Return the (X, Y) coordinate for the center point of the cell that contains the specified text.  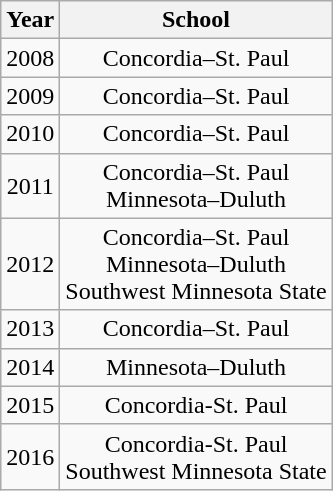
Concordia–St. PaulMinnesota–Duluth (196, 186)
2015 (30, 405)
2010 (30, 134)
Minnesota–Duluth (196, 367)
2014 (30, 367)
2011 (30, 186)
Concordia–St. PaulMinnesota–DuluthSouthwest Minnesota State (196, 264)
Concordia-St. Paul (196, 405)
2008 (30, 58)
School (196, 20)
2009 (30, 96)
2016 (30, 456)
2013 (30, 329)
2012 (30, 264)
Concordia-St. PaulSouthwest Minnesota State (196, 456)
Year (30, 20)
